For the text-containing cell, return its midpoint in (x, y) coordinate format. 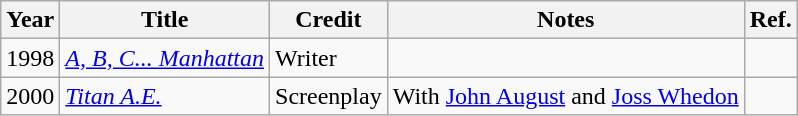
Notes (566, 20)
1998 (30, 58)
Ref. (770, 20)
A, B, C... Manhattan (165, 58)
2000 (30, 96)
Writer (329, 58)
Title (165, 20)
Titan A.E. (165, 96)
Year (30, 20)
Screenplay (329, 96)
Credit (329, 20)
With John August and Joss Whedon (566, 96)
